Return (x, y) of the center of cell containing provided text 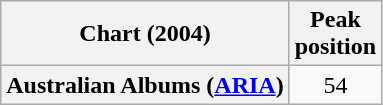
Chart (2004) (145, 34)
54 (335, 85)
Australian Albums (ARIA) (145, 85)
Peakposition (335, 34)
